Return [X, Y] of the center of cell containing provided text 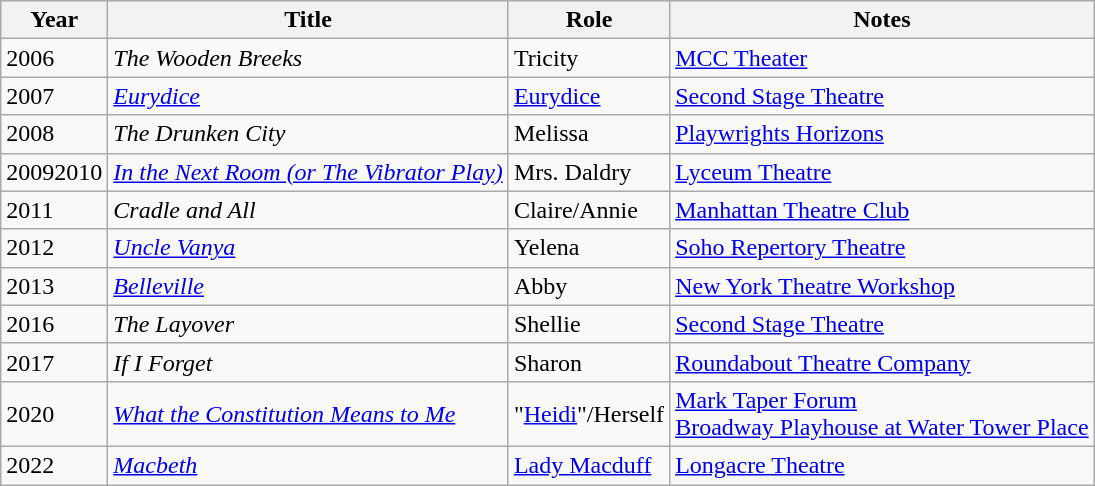
The Drunken City [308, 134]
2011 [54, 210]
If I Forget [308, 362]
Title [308, 20]
Belleville [308, 286]
2022 [54, 465]
Mrs. Daldry [588, 172]
2012 [54, 248]
The Layover [308, 324]
Soho Repertory Theatre [882, 248]
Year [54, 20]
What the Constitution Means to Me [308, 414]
Shellie [588, 324]
2013 [54, 286]
Mark Taper ForumBroadway Playhouse at Water Tower Place [882, 414]
Macbeth [308, 465]
2017 [54, 362]
20092010 [54, 172]
Abby [588, 286]
Lady Macduff [588, 465]
Role [588, 20]
"Heidi"/Herself [588, 414]
In the Next Room (or The Vibrator Play) [308, 172]
2020 [54, 414]
2007 [54, 96]
Cradle and All [308, 210]
Notes [882, 20]
Lyceum Theatre [882, 172]
Claire/Annie [588, 210]
Yelena [588, 248]
Tricity [588, 58]
Longacre Theatre [882, 465]
2016 [54, 324]
Playwrights Horizons [882, 134]
Manhattan Theatre Club [882, 210]
2006 [54, 58]
New York Theatre Workshop [882, 286]
Uncle Vanya [308, 248]
2008 [54, 134]
MCC Theater [882, 58]
Roundabout Theatre Company [882, 362]
Melissa [588, 134]
The Wooden Breeks [308, 58]
Sharon [588, 362]
